Return the (X, Y) coordinate for the center point of the cell that contains the specified text.  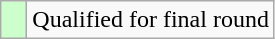
Qualified for final round (151, 20)
